Output the [x, y] coordinate of the center of the cell containing the given text.  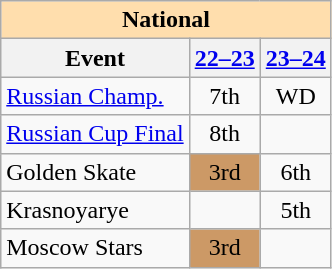
Event [95, 58]
Moscow Stars [95, 248]
WD [296, 96]
Krasnoyarye [95, 210]
Russian Champ. [95, 96]
23–24 [296, 58]
8th [224, 134]
National [166, 20]
5th [296, 210]
6th [296, 172]
Russian Cup Final [95, 134]
7th [224, 96]
Golden Skate [95, 172]
22–23 [224, 58]
